Pinpoint the cell where the given text exists, returning its (X, Y) midpoint coordinate. 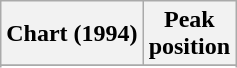
Peakposition (189, 34)
Chart (1994) (72, 34)
